Determine the (x, y) coordinate at the center of the cell enclosing the given text.  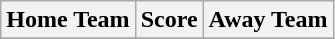
Score (169, 20)
Away Team (268, 20)
Home Team (68, 20)
